Provide the [X, Y] coordinate of the cell's center where the given text is located.  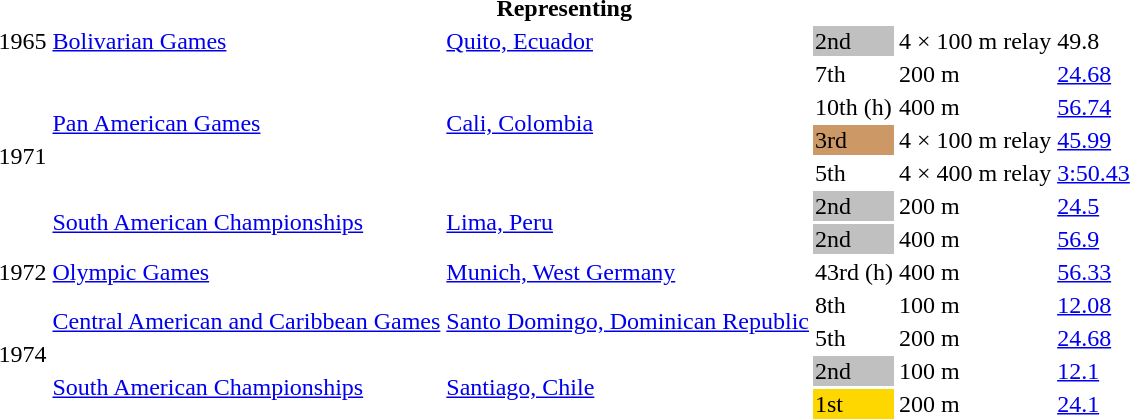
10th (h) [854, 107]
Olympic Games [246, 272]
Lima, Peru [628, 222]
7th [854, 74]
4 × 400 m relay [974, 173]
Pan American Games [246, 124]
43rd (h) [854, 272]
Quito, Ecuador [628, 41]
1st [854, 404]
3rd [854, 140]
Bolivarian Games [246, 41]
Munich, West Germany [628, 272]
Santiago, Chile [628, 388]
8th [854, 305]
Santo Domingo, Dominican Republic [628, 322]
Central American and Caribbean Games [246, 322]
Cali, Colombia [628, 124]
